Detect which cell encompasses the target text, then output its [X, Y] center coordinate. 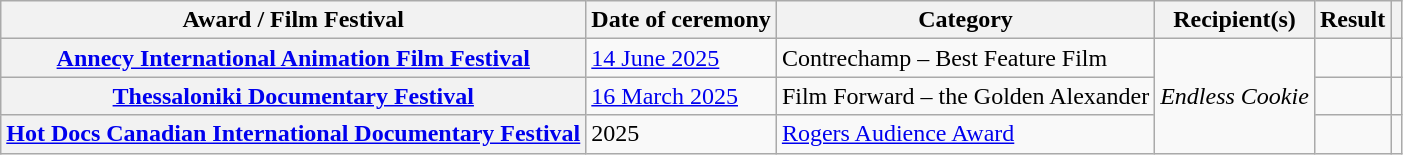
2025 [682, 134]
Hot Docs Canadian International Documentary Festival [294, 134]
Endless Cookie [1235, 96]
Date of ceremony [682, 20]
Film Forward – the Golden Alexander [965, 96]
Rogers Audience Award [965, 134]
Recipient(s) [1235, 20]
14 June 2025 [682, 58]
Annecy International Animation Film Festival [294, 58]
Result [1352, 20]
Thessaloniki Documentary Festival [294, 96]
16 March 2025 [682, 96]
Contrechamp – Best Feature Film [965, 58]
Award / Film Festival [294, 20]
Category [965, 20]
